Capture the cell that displays the provided text and extract its (X, Y) central coordinate. 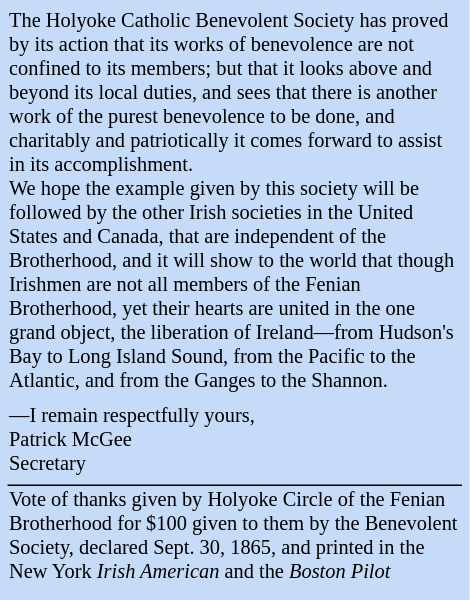
—I remain respectfully yours,Patrick McGeeSecretary (235, 440)
